Determine the (X, Y) coordinate at the center of the cell enclosing the given text.  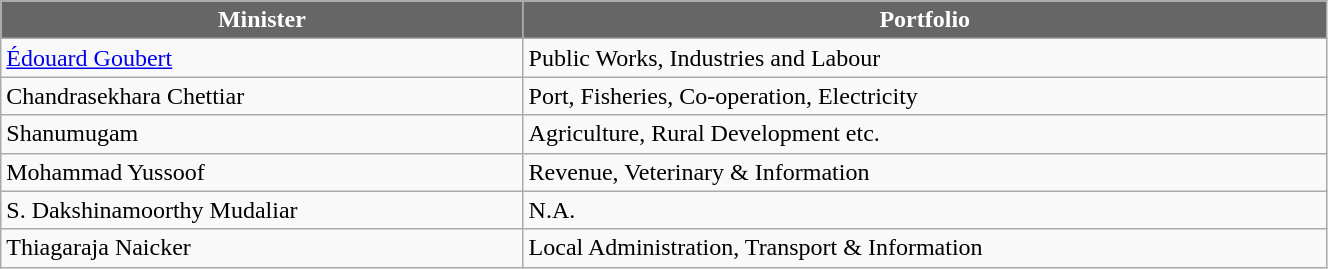
Mohammad Yussoof (262, 172)
Revenue, Veterinary & Information (924, 172)
Public Works, Industries and Labour (924, 58)
Agriculture, Rural Development etc. (924, 134)
Chandrasekhara Chettiar (262, 96)
Local Administration, Transport & Information (924, 248)
N.A. (924, 210)
Minister (262, 20)
Port, Fisheries, Co-operation, Electricity (924, 96)
Portfolio (924, 20)
Shanumugam (262, 134)
Thiagaraja Naicker (262, 248)
Édouard Goubert (262, 58)
S. Dakshinamoorthy Mudaliar (262, 210)
